Find where the given text appears and provide that cell's center as (X, Y) coordinate. 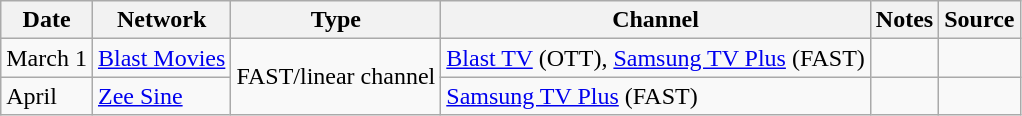
Notes (904, 20)
FAST/linear channel (336, 77)
Source (980, 20)
March 1 (47, 58)
Date (47, 20)
Network (161, 20)
Zee Sine (161, 96)
Type (336, 20)
Blast Movies (161, 58)
Channel (656, 20)
Blast TV (OTT), Samsung TV Plus (FAST) (656, 58)
April (47, 96)
Samsung TV Plus (FAST) (656, 96)
